Search for the cell housing the specified text and yield its (X, Y) center coordinate. 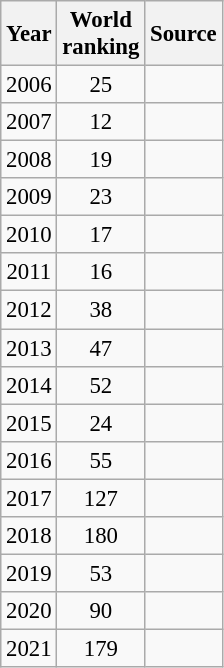
52 (101, 385)
Worldranking (101, 34)
180 (101, 536)
2011 (29, 273)
2007 (29, 122)
38 (101, 310)
23 (101, 197)
179 (101, 648)
2015 (29, 423)
2019 (29, 573)
Year (29, 34)
90 (101, 611)
19 (101, 160)
24 (101, 423)
2013 (29, 348)
Source (184, 34)
2008 (29, 160)
12 (101, 122)
2020 (29, 611)
2016 (29, 460)
2010 (29, 235)
53 (101, 573)
17 (101, 235)
25 (101, 85)
2006 (29, 85)
55 (101, 460)
127 (101, 498)
2014 (29, 385)
2012 (29, 310)
2018 (29, 536)
2009 (29, 197)
2017 (29, 498)
16 (101, 273)
47 (101, 348)
2021 (29, 648)
